Detect which cell encompasses the target text, then output its [X, Y] center coordinate. 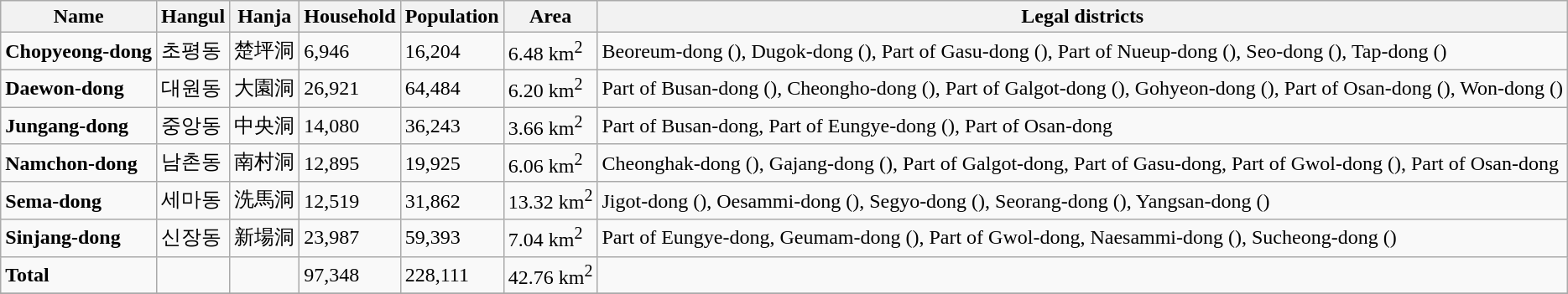
42.76 km2 [550, 275]
6,946 [350, 52]
Cheonghak-dong (), Gajang-dong (), Part of Galgot-dong, Part of Gasu-dong, Part of Gwol-dong (), Part of Osan-dong [1082, 162]
Chopyeong-dong [79, 52]
64,484 [451, 89]
3.66 km2 [550, 126]
Hanja [265, 17]
Jungang-dong [79, 126]
Sema-dong [79, 201]
南村洞 [265, 162]
Area [550, 17]
Jigot-dong (), Oesammi-dong (), Segyo-dong (), Seorang-dong (), Yangsan-dong () [1082, 201]
36,243 [451, 126]
14,080 [350, 126]
洗馬洞 [265, 201]
6.48 km2 [550, 52]
Legal districts [1082, 17]
6.20 km2 [550, 89]
新場洞 [265, 238]
12,895 [350, 162]
Household [350, 17]
Daewon-dong [79, 89]
13.32 km2 [550, 201]
Part of Busan-dong (), Cheongho-dong (), Part of Galgot-dong (), Gohyeon-dong (), Part of Osan-dong (), Won-dong () [1082, 89]
12,519 [350, 201]
6.06 km2 [550, 162]
Population [451, 17]
7.04 km2 [550, 238]
19,925 [451, 162]
신장동 [193, 238]
Sinjang-dong [79, 238]
中央洞 [265, 126]
대원동 [193, 89]
Part of Busan-dong, Part of Eungye-dong (), Part of Osan-dong [1082, 126]
세마동 [193, 201]
97,348 [350, 275]
大園洞 [265, 89]
Total [79, 275]
Namchon-dong [79, 162]
16,204 [451, 52]
Part of Eungye-dong, Geumam-dong (), Part of Gwol-dong, Naesammi-dong (), Sucheong-dong () [1082, 238]
Name [79, 17]
59,393 [451, 238]
31,862 [451, 201]
26,921 [350, 89]
228,111 [451, 275]
남촌동 [193, 162]
초평동 [193, 52]
Hangul [193, 17]
중앙동 [193, 126]
23,987 [350, 238]
Beoreum-dong (), Dugok-dong (), Part of Gasu-dong (), Part of Nueup-dong (), Seo-dong (), Tap-dong () [1082, 52]
楚坪洞 [265, 52]
